Provide the [x, y] coordinate of the cell's center where the given text is located.  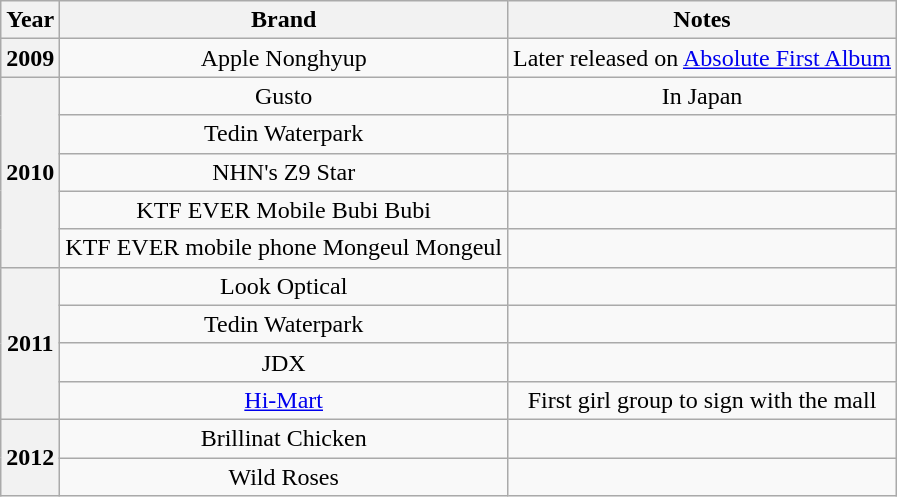
In Japan [702, 96]
KTF EVER Mobile Bubi Bubi [284, 210]
2012 [30, 457]
Apple Nonghyup [284, 58]
Brillinat Chicken [284, 438]
Wild Roses [284, 477]
2009 [30, 58]
KTF EVER mobile phone Mongeul Mongeul [284, 248]
Hi-Mart [284, 400]
2011 [30, 343]
JDX [284, 362]
2010 [30, 172]
Later released on Absolute First Album [702, 58]
Brand [284, 20]
Notes [702, 20]
Gusto [284, 96]
Look Optical [284, 286]
NHN's Z9 Star [284, 172]
First girl group to sign with the mall [702, 400]
Year [30, 20]
